From the cell containing the given text, extract its center point as (X, Y) coordinate. 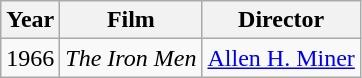
The Iron Men (131, 58)
Film (131, 20)
1966 (30, 58)
Allen H. Miner (281, 58)
Director (281, 20)
Year (30, 20)
